Detect which cell encompasses the target text, then output its (x, y) center coordinate. 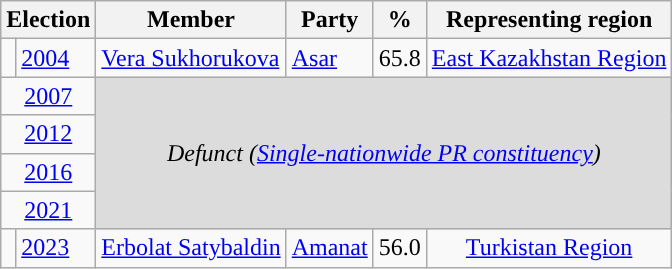
Member (191, 20)
Erbolat Satybaldin (191, 248)
% (400, 20)
Representing region (549, 20)
Amanat (330, 248)
2023 (56, 248)
Election (48, 20)
Turkistan Region (549, 248)
Party (330, 20)
East Kazakhstan Region (549, 58)
2012 (48, 134)
56.0 (400, 248)
Defunct (Single-nationwide PR constituency) (384, 153)
2021 (48, 210)
Vera Sukhorukova (191, 58)
2007 (48, 96)
2004 (56, 58)
Asar (330, 58)
2016 (48, 172)
65.8 (400, 58)
